Scan for the cell matching the given text and deliver its [X, Y] coordinate at center. 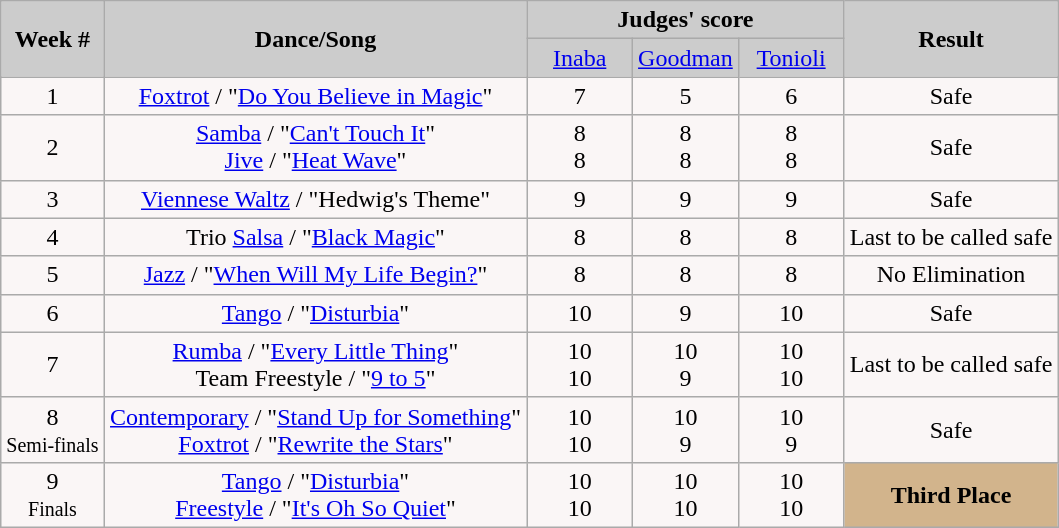
Tonioli [791, 58]
Inaba [580, 58]
Viennese Waltz / "Hedwig's Theme" [316, 199]
Samba / "Can't Touch It"Jive / "Heat Wave" [316, 148]
1 [52, 96]
3 [52, 199]
Third Place [951, 494]
Jazz / "When Will My Life Begin?" [316, 275]
8Semi-finals [52, 430]
Rumba / "Every Little Thing"Team Freestyle / "9 to 5" [316, 364]
Tango / "Disturbia"Freestyle / "It's Oh So Quiet" [316, 494]
Tango / "Disturbia" [316, 313]
Judges' score [686, 20]
4 [52, 237]
Foxtrot / "Do You Believe in Magic" [316, 96]
Result [951, 39]
Week # [52, 39]
Contemporary / "Stand Up for Something"Foxtrot / "Rewrite the Stars" [316, 430]
Dance/Song [316, 39]
2 [52, 148]
Goodman [686, 58]
No Elimination [951, 275]
Trio Salsa / "Black Magic" [316, 237]
9Finals [52, 494]
